Return [x, y] of the center of cell containing provided text 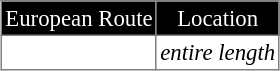
entire length [217, 52]
European Route [80, 18]
Location [217, 18]
